Capture the cell that displays the provided text and extract its [x, y] central coordinate. 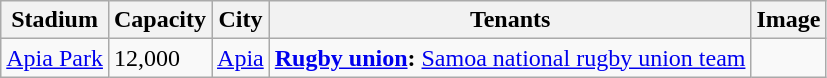
Rugby union: Samoa national rugby union team [510, 58]
City [241, 20]
Apia [241, 58]
Image [788, 20]
Capacity [160, 20]
Apia Park [55, 58]
12,000 [160, 58]
Stadium [55, 20]
Tenants [510, 20]
